For the text-containing cell, return its midpoint in (X, Y) coordinate format. 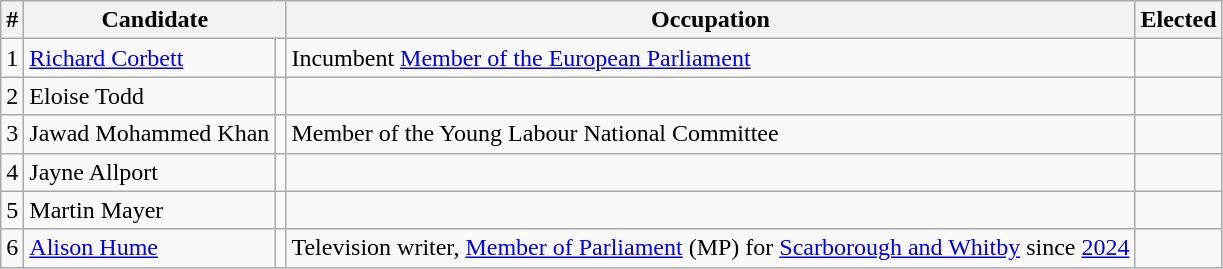
Occupation (710, 20)
Eloise Todd (150, 96)
Television writer, Member of Parliament (MP) for Scarborough and Whitby since 2024 (710, 248)
2 (12, 96)
3 (12, 134)
4 (12, 172)
Incumbent Member of the European Parliament (710, 58)
6 (12, 248)
Member of the Young Labour National Committee (710, 134)
Candidate (155, 20)
Jayne Allport (150, 172)
Martin Mayer (150, 210)
Richard Corbett (150, 58)
Jawad Mohammed Khan (150, 134)
Alison Hume (150, 248)
1 (12, 58)
5 (12, 210)
# (12, 20)
Elected (1178, 20)
